Extract the (X, Y) coordinate from the center of the cell holding the provided text.  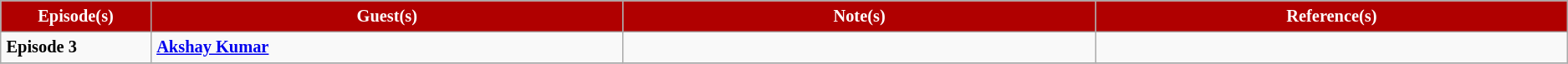
Note(s) (860, 16)
Akshay Kumar (386, 47)
Episode 3 (76, 47)
Guest(s) (386, 16)
Reference(s) (1331, 16)
Episode(s) (76, 16)
